Return [X, Y] of the center of cell containing provided text 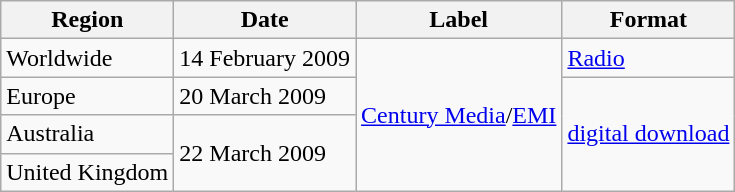
14 February 2009 [265, 58]
Europe [88, 96]
Worldwide [88, 58]
Region [88, 20]
20 March 2009 [265, 96]
Date [265, 20]
Australia [88, 134]
Format [648, 20]
Label [459, 20]
Radio [648, 58]
22 March 2009 [265, 153]
digital download [648, 134]
United Kingdom [88, 172]
Century Media/EMI [459, 115]
